Search for the cell housing the specified text and yield its [X, Y] center coordinate. 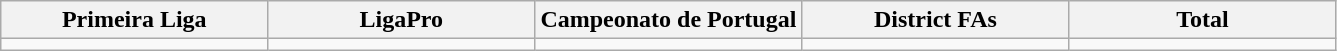
Primeira Liga [134, 20]
Total [1202, 20]
District FAs [936, 20]
Campeonato de Portugal [668, 20]
LigaPro [402, 20]
